Capture the cell that displays the provided text and extract its [X, Y] central coordinate. 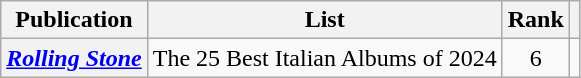
Rank [536, 20]
Rolling Stone [74, 58]
List [324, 20]
Publication [74, 20]
The 25 Best Italian Albums of 2024 [324, 58]
6 [536, 58]
